Scan for the cell matching the given text and deliver its [x, y] coordinate at center. 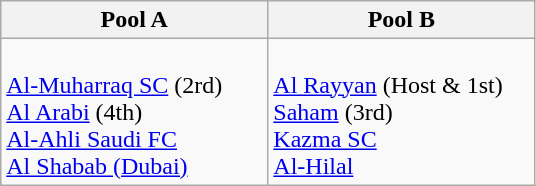
Al Rayyan (Host & 1st) Saham (3rd) Kazma SC Al-Hilal [402, 112]
Al-Muharraq SC (2rd) Al Arabi (4th) Al-Ahli Saudi FC Al Shabab (Dubai) [134, 112]
Pool B [402, 20]
Pool A [134, 20]
